For the text-containing cell, return its midpoint in (x, y) coordinate format. 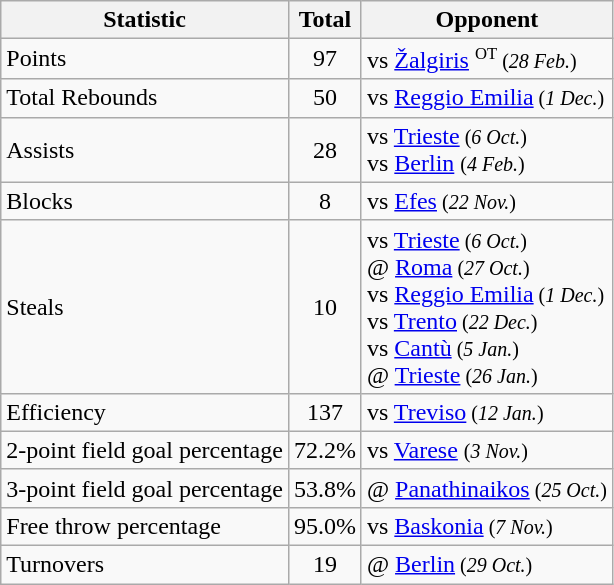
vs Trieste (6 Oct.) vs Berlin (4 Feb.) (486, 150)
vs Žalgiris OT (28 Feb.) (486, 59)
vs Baskonia (7 Nov.) (486, 526)
10 (324, 306)
@ Berlin (29 Oct.) (486, 565)
Blocks (145, 201)
137 (324, 412)
vs Treviso (12 Jan.) (486, 412)
Steals (145, 306)
vs Reggio Emilia (1 Dec.) (486, 98)
Free throw percentage (145, 526)
vs Efes (22 Nov.) (486, 201)
50 (324, 98)
2-point field goal percentage (145, 450)
8 (324, 201)
Total (324, 20)
97 (324, 59)
19 (324, 565)
Points (145, 59)
Turnovers (145, 565)
3-point field goal percentage (145, 488)
Total Rebounds (145, 98)
Opponent (486, 20)
72.2% (324, 450)
Efficiency (145, 412)
Statistic (145, 20)
@ Panathinaikos (25 Oct.) (486, 488)
vs Varese (3 Nov.) (486, 450)
vs Trieste (6 Oct.) @ Roma (27 Oct.) vs Reggio Emilia (1 Dec.) vs Trento (22 Dec.) vs Cantù (5 Jan.) @ Trieste (26 Jan.) (486, 306)
Assists (145, 150)
28 (324, 150)
53.8% (324, 488)
95.0% (324, 526)
